Output the (x, y) coordinate of the center of the cell containing the given text.  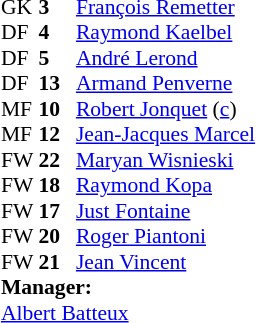
12 (57, 135)
Manager: (128, 287)
Maryan Wisnieski (166, 160)
13 (57, 83)
20 (57, 237)
18 (57, 185)
4 (57, 33)
André Lerond (166, 58)
Just Fontaine (166, 211)
Jean-Jacques Marcel (166, 135)
22 (57, 160)
10 (57, 109)
Jean Vincent (166, 262)
5 (57, 58)
Roger Piantoni (166, 237)
17 (57, 211)
Robert Jonquet (c) (166, 109)
Raymond Kopa (166, 185)
Armand Penverne (166, 83)
Raymond Kaelbel (166, 33)
21 (57, 262)
